Find where the given text appears and provide that cell's center as (x, y) coordinate. 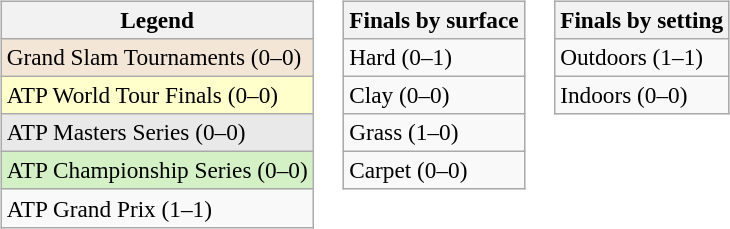
ATP Masters Series (0–0) (157, 133)
Clay (0–0) (434, 95)
Hard (0–1) (434, 57)
Grand Slam Tournaments (0–0) (157, 57)
Carpet (0–0) (434, 171)
Outdoors (1–1) (642, 57)
Finals by surface (434, 20)
Legend (157, 20)
ATP Grand Prix (1–1) (157, 208)
Indoors (0–0) (642, 95)
ATP World Tour Finals (0–0) (157, 95)
Finals by setting (642, 20)
ATP Championship Series (0–0) (157, 171)
Grass (1–0) (434, 133)
